Return (X, Y) of the center of cell containing provided text 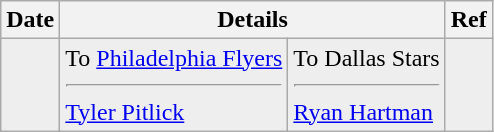
Ref (468, 20)
To Philadelphia FlyersTyler Pitlick (174, 85)
To Dallas StarsRyan Hartman (366, 85)
Date (30, 20)
Details (252, 20)
